Identify which cell holds the provided text, then report its (X, Y) central coordinate. 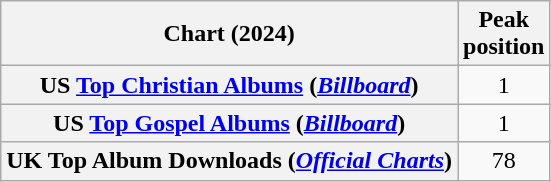
Chart (2024) (230, 34)
78 (504, 161)
US Top Gospel Albums (Billboard) (230, 123)
UK Top Album Downloads (Official Charts) (230, 161)
US Top Christian Albums (Billboard) (230, 85)
Peakposition (504, 34)
